Return the (x, y) coordinate for the center point of the cell that contains the specified text.  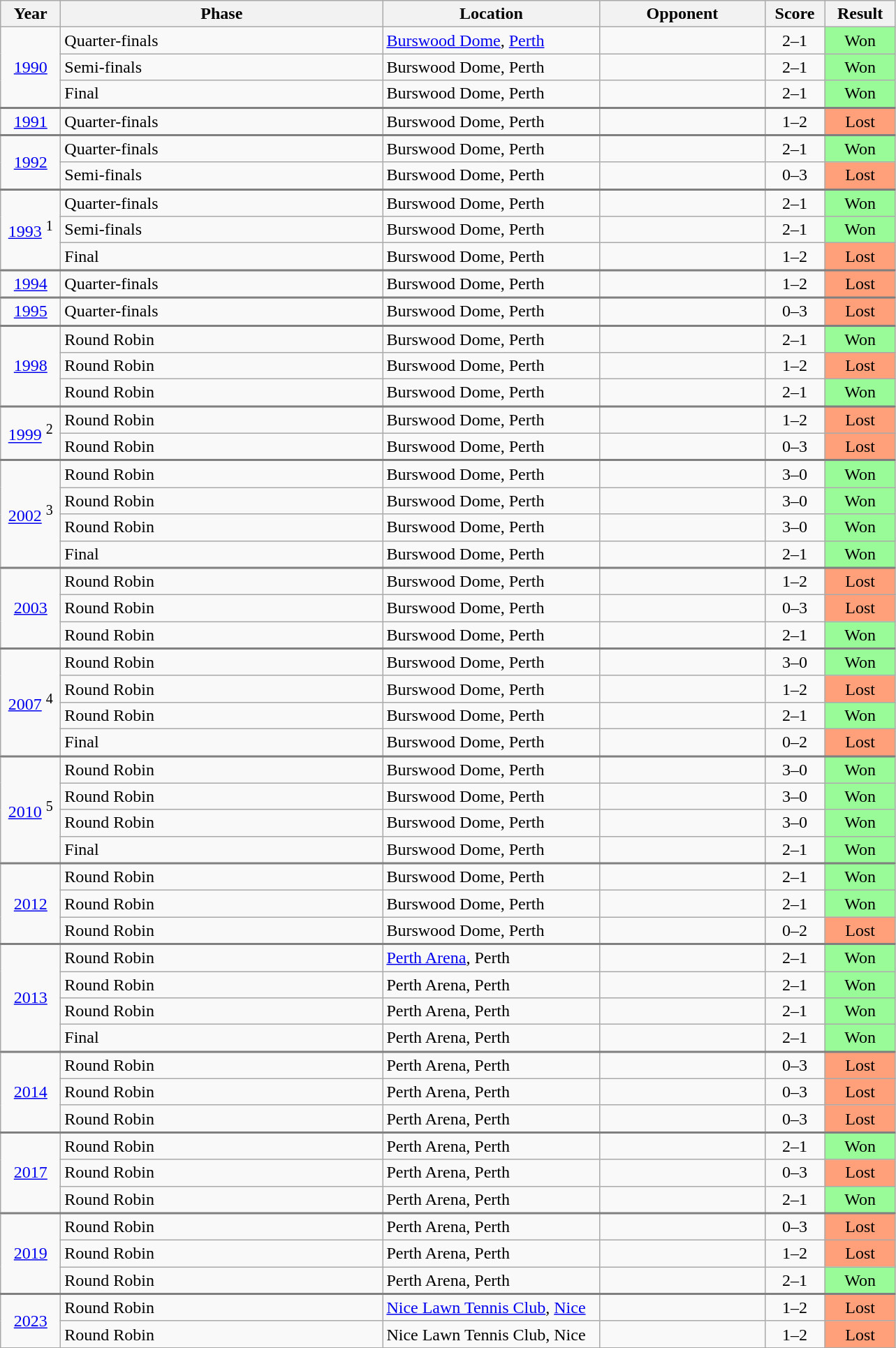
Score (795, 14)
Phase (222, 14)
2013 (31, 998)
1995 (31, 312)
Opponent (682, 14)
2014 (31, 1092)
1991 (31, 122)
2019 (31, 1254)
2002 3 (31, 514)
Location (492, 14)
2010 5 (31, 809)
Result (860, 14)
1999 2 (31, 433)
2012 (31, 904)
1992 (31, 162)
2007 4 (31, 702)
2003 (31, 608)
2023 (31, 1320)
2017 (31, 1173)
1993 1 (31, 230)
Year (31, 14)
1994 (31, 284)
1990 (31, 67)
1998 (31, 366)
